Determine the (x, y) coordinate at the center of the cell enclosing the given text.  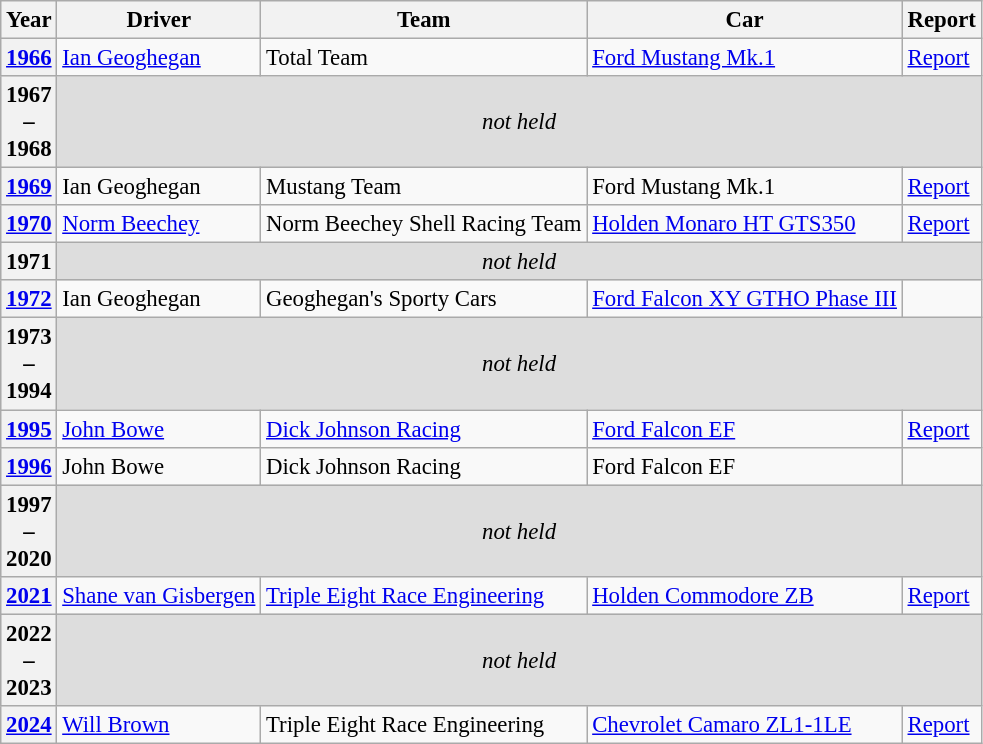
Shane van Gisbergen (159, 595)
Driver (159, 20)
Norm Beechey Shell Racing Team (424, 224)
1997–2020 (29, 531)
1996 (29, 466)
1970 (29, 224)
1971 (29, 262)
Total Team (424, 58)
1966 (29, 58)
1967–1968 (29, 122)
Holden Commodore ZB (744, 595)
1995 (29, 429)
Team (424, 20)
2024 (29, 725)
Ford Falcon XY GTHO Phase III (744, 299)
Year (29, 20)
Mustang Team (424, 187)
Will Brown (159, 725)
1969 (29, 187)
Norm Beechey (159, 224)
Chevrolet Camaro ZL1-1LE (744, 725)
1972 (29, 299)
2022–2023 (29, 660)
Car (744, 20)
2021 (29, 595)
Holden Monaro HT GTS350 (744, 224)
Geoghegan's Sporty Cars (424, 299)
1973–1994 (29, 364)
